From the cell containing the given text, extract its center point as (x, y) coordinate. 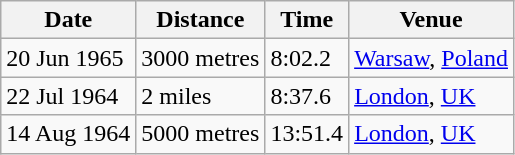
Warsaw, Poland (432, 58)
Date (68, 20)
22 Jul 1964 (68, 96)
3000 metres (200, 58)
Venue (432, 20)
13:51.4 (307, 134)
8:02.2 (307, 58)
8:37.6 (307, 96)
20 Jun 1965 (68, 58)
Time (307, 20)
Distance (200, 20)
5000 metres (200, 134)
14 Aug 1964 (68, 134)
2 miles (200, 96)
